Identify which cell holds the provided text, then report its (x, y) central coordinate. 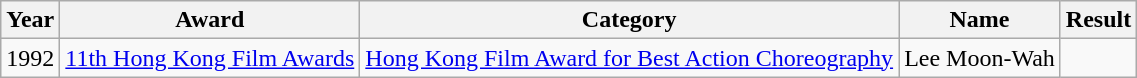
Year (30, 20)
Lee Moon-Wah (980, 58)
11th Hong Kong Film Awards (210, 58)
Category (630, 20)
Result (1098, 20)
1992 (30, 58)
Award (210, 20)
Hong Kong Film Award for Best Action Choreography (630, 58)
Name (980, 20)
